Determine the [X, Y] coordinate at the center of the cell enclosing the given text.  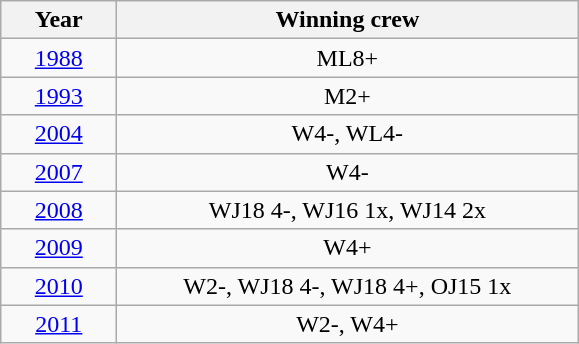
2004 [59, 134]
WJ18 4-, WJ16 1x, WJ14 2x [348, 210]
W4- [348, 172]
ML8+ [348, 58]
Year [59, 20]
W2-, W4+ [348, 324]
2009 [59, 248]
W4-, WL4- [348, 134]
2008 [59, 210]
M2+ [348, 96]
W4+ [348, 248]
2011 [59, 324]
2007 [59, 172]
Winning crew [348, 20]
W2-, WJ18 4-, WJ18 4+, OJ15 1x [348, 286]
1988 [59, 58]
1993 [59, 96]
2010 [59, 286]
